Scan for the cell matching the given text and deliver its [x, y] coordinate at center. 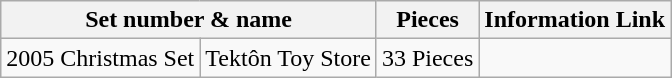
33 Pieces [427, 58]
Tektôn Toy Store [288, 58]
Pieces [427, 20]
Information Link [575, 20]
2005 Christmas Set [100, 58]
Set number & name [189, 20]
